From the cell containing the given text, extract its center point as [X, Y] coordinate. 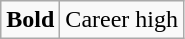
Career high [122, 20]
Bold [30, 20]
